Detect which cell encompasses the target text, then output its [X, Y] center coordinate. 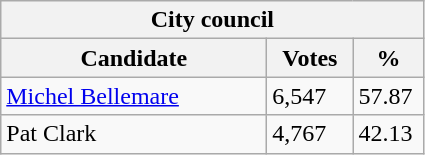
6,547 [310, 96]
Votes [310, 58]
Candidate [134, 58]
4,767 [310, 134]
Michel Bellemare [134, 96]
% [388, 58]
City council [212, 20]
Pat Clark [134, 134]
57.87 [388, 96]
42.13 [388, 134]
